Detect which cell encompasses the target text, then output its [x, y] center coordinate. 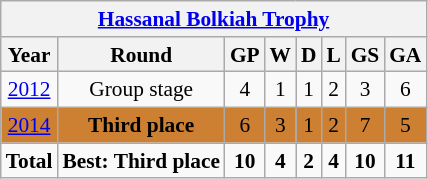
W [280, 55]
L [333, 55]
Hassanal Bolkiah Trophy [214, 19]
2014 [30, 126]
Year [30, 55]
GS [366, 55]
Best: Third place [140, 161]
7 [366, 126]
Total [30, 161]
Round [140, 55]
GP [245, 55]
D [308, 55]
2012 [30, 90]
GA [405, 55]
11 [405, 161]
Third place [140, 126]
Group stage [140, 90]
5 [405, 126]
